Provide the (X, Y) coordinate of the cell's center where the given text is located.  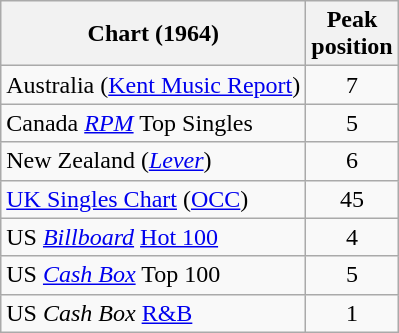
Australia (Kent Music Report) (154, 85)
4 (352, 237)
US Cash Box Top 100 (154, 275)
UK Singles Chart (OCC) (154, 199)
Canada RPM Top Singles (154, 123)
New Zealand (Lever) (154, 161)
US Cash Box R&B (154, 313)
7 (352, 85)
Chart (1964) (154, 34)
US Billboard Hot 100 (154, 237)
6 (352, 161)
Peakposition (352, 34)
1 (352, 313)
45 (352, 199)
